Locate the cell with the specified text and output its [X, Y] center coordinate. 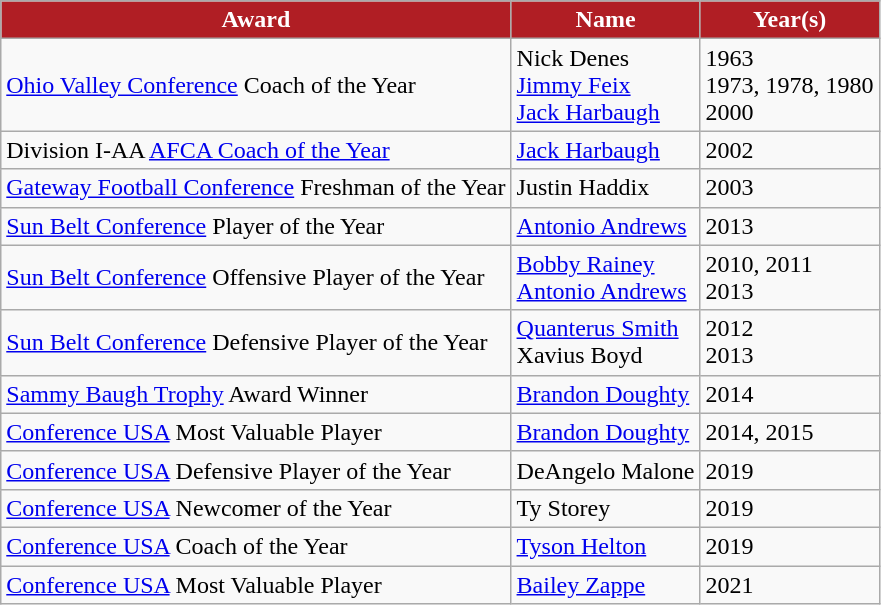
DeAngelo Malone [606, 470]
Nick DenesJimmy FeixJack Harbaugh [606, 85]
Ty Storey [606, 508]
2010, 20112013 [790, 278]
Jack Harbaugh [606, 150]
Tyson Helton [606, 546]
Bobby RaineyAntonio Andrews [606, 278]
2014, 2015 [790, 432]
19631973, 1978, 19802000 [790, 85]
Ohio Valley Conference Coach of the Year [256, 85]
Conference USA Coach of the Year [256, 546]
Division I-AA AFCA Coach of the Year [256, 150]
2021 [790, 585]
Sun Belt Conference Player of the Year [256, 226]
2003 [790, 188]
2002 [790, 150]
2013 [790, 226]
Justin Haddix [606, 188]
Year(s) [790, 20]
Conference USA Newcomer of the Year [256, 508]
Sun Belt Conference Defensive Player of the Year [256, 342]
Award [256, 20]
20122013 [790, 342]
Antonio Andrews [606, 226]
Quanterus SmithXavius Boyd [606, 342]
Conference USA Defensive Player of the Year [256, 470]
2014 [790, 394]
Sammy Baugh Trophy Award Winner [256, 394]
Gateway Football Conference Freshman of the Year [256, 188]
Sun Belt Conference Offensive Player of the Year [256, 278]
Bailey Zappe [606, 585]
Name [606, 20]
